Determine the (x, y) coordinate at the center of the cell enclosing the given text.  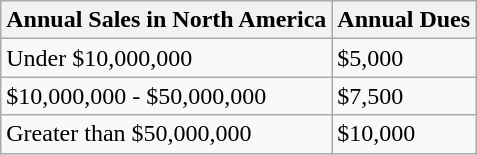
$5,000 (404, 58)
Greater than $50,000,000 (166, 134)
$7,500 (404, 96)
Under $10,000,000 (166, 58)
Annual Sales in North America (166, 20)
Annual Dues (404, 20)
$10,000 (404, 134)
$10,000,000 - $50,000,000 (166, 96)
